Identify which cell holds the provided text, then report its (x, y) central coordinate. 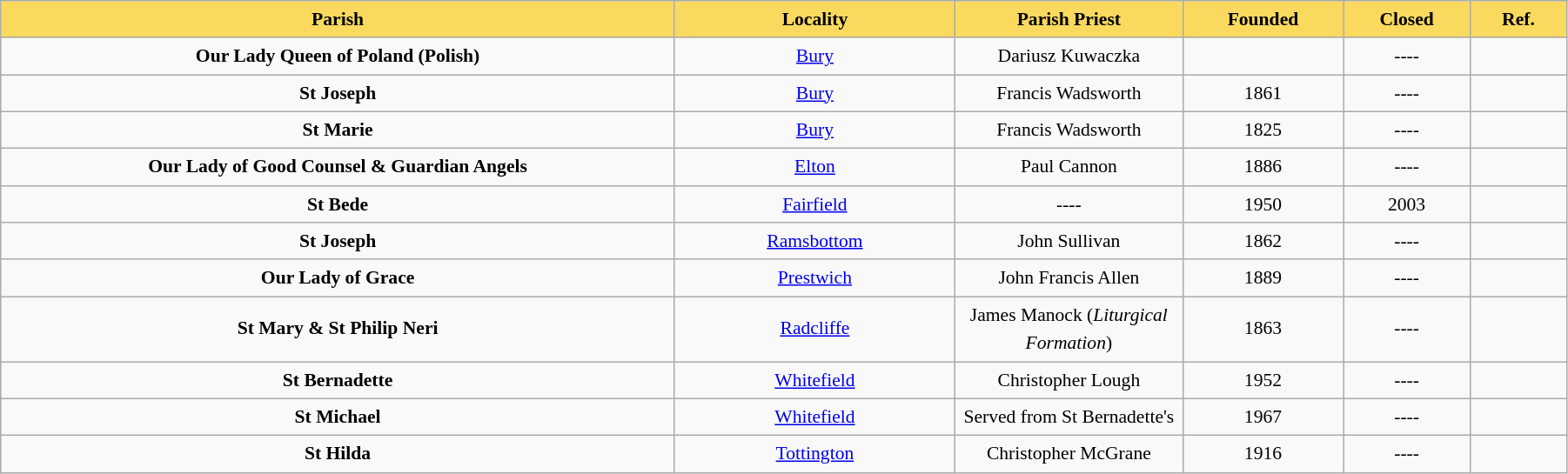
1863 (1263, 329)
Tottington (814, 454)
Fairfield (814, 205)
Elton (814, 167)
Our Lady of Good Counsel & Guardian Angels (338, 167)
Locality (814, 19)
John Sullivan (1069, 242)
Served from St Bernadette's (1069, 417)
Ramsbottom (814, 242)
Dariusz Kuwaczka (1069, 57)
1886 (1263, 167)
John Francis Allen (1069, 278)
Prestwich (814, 278)
Parish Priest (1069, 19)
Our Lady of Grace (338, 278)
St Bernadette (338, 381)
Parish (338, 19)
1861 (1263, 94)
Closed (1407, 19)
St Hilda (338, 454)
Christopher McGrane (1069, 454)
St Bede (338, 205)
St Michael (338, 417)
Ref. (1518, 19)
Radcliffe (814, 329)
Our Lady Queen of Poland (Polish) (338, 57)
1889 (1263, 278)
1952 (1263, 381)
St Marie (338, 130)
Paul Cannon (1069, 167)
Christopher Lough (1069, 381)
James Manock (Liturgical Formation) (1069, 329)
1862 (1263, 242)
1825 (1263, 130)
1916 (1263, 454)
St Mary & St Philip Neri (338, 329)
Founded (1263, 19)
2003 (1407, 205)
1967 (1263, 417)
1950 (1263, 205)
